Detect which cell encompasses the target text, then output its (X, Y) center coordinate. 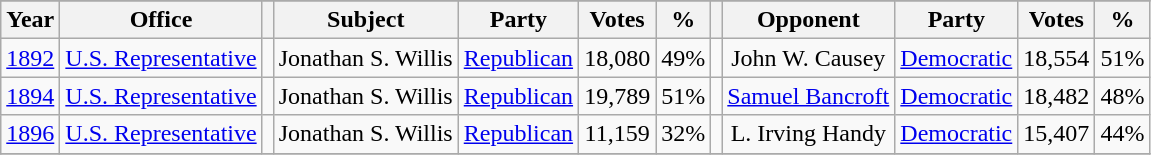
1896 (30, 134)
18,482 (1056, 96)
1892 (30, 58)
18,080 (618, 58)
Subject (366, 20)
Opponent (808, 20)
15,407 (1056, 134)
L. Irving Handy (808, 134)
49% (684, 58)
48% (1122, 96)
Office (161, 20)
44% (1122, 134)
18,554 (1056, 58)
Samuel Bancroft (808, 96)
John W. Causey (808, 58)
32% (684, 134)
19,789 (618, 96)
Year (30, 20)
11,159 (618, 134)
1894 (30, 96)
